For the text-containing cell, return its midpoint in [X, Y] coordinate format. 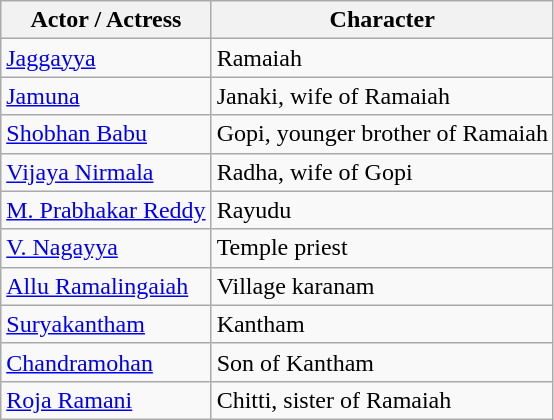
Jaggayya [106, 58]
V. Nagayya [106, 248]
M. Prabhakar Reddy [106, 210]
Janaki, wife of Ramaiah [382, 96]
Kantham [382, 324]
Character [382, 20]
Shobhan Babu [106, 134]
Actor / Actress [106, 20]
Son of Kantham [382, 362]
Village karanam [382, 286]
Radha, wife of Gopi [382, 172]
Jamuna [106, 96]
Rayudu [382, 210]
Temple priest [382, 248]
Roja Ramani [106, 400]
Allu Ramalingaiah [106, 286]
Vijaya Nirmala [106, 172]
Suryakantham [106, 324]
Chitti, sister of Ramaiah [382, 400]
Chandramohan [106, 362]
Ramaiah [382, 58]
Gopi, younger brother of Ramaiah [382, 134]
